Provide the [X, Y] coordinate of the cell's center where the given text is located.  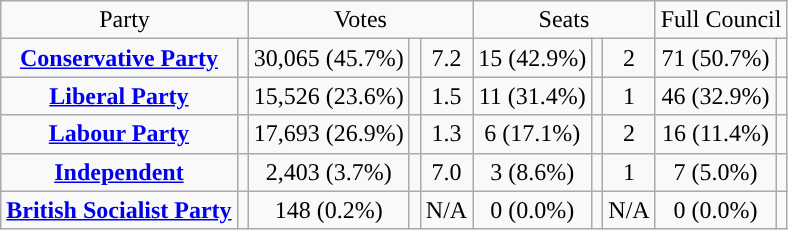
3 (8.6%) [532, 172]
16 (11.4%) [716, 134]
Conservative Party [119, 58]
1.3 [446, 134]
Seats [564, 20]
30,065 (45.7%) [328, 58]
Labour Party [119, 134]
7 (5.0%) [716, 172]
Liberal Party [119, 96]
17,693 (26.9%) [328, 134]
Votes [360, 20]
15,526 (23.6%) [328, 96]
6 (17.1%) [532, 134]
Independent [119, 172]
Party [124, 20]
7.0 [446, 172]
46 (32.9%) [716, 96]
11 (31.4%) [532, 96]
148 (0.2%) [328, 210]
15 (42.9%) [532, 58]
7.2 [446, 58]
71 (50.7%) [716, 58]
Full Council [721, 20]
2,403 (3.7%) [328, 172]
British Socialist Party [119, 210]
1.5 [446, 96]
